For the text-containing cell, return its midpoint in (x, y) coordinate format. 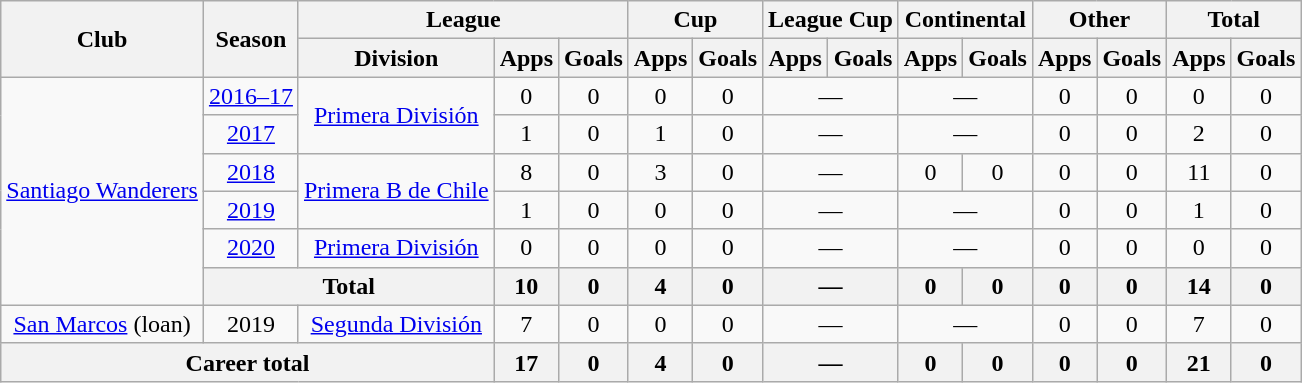
Segunda División (396, 324)
League Cup (831, 20)
8 (526, 172)
2016–17 (250, 96)
Career total (248, 362)
11 (1199, 172)
14 (1199, 286)
Continental (965, 20)
10 (526, 286)
Season (250, 39)
2020 (250, 248)
Division (396, 58)
Cup (695, 20)
3 (660, 172)
Santiago Wanderers (102, 191)
Other (1099, 20)
2 (1199, 134)
21 (1199, 362)
2017 (250, 134)
League (463, 20)
Primera B de Chile (396, 191)
San Marcos (loan) (102, 324)
2018 (250, 172)
17 (526, 362)
Club (102, 39)
